Extract the (x, y) coordinate from the center of the cell holding the provided text.  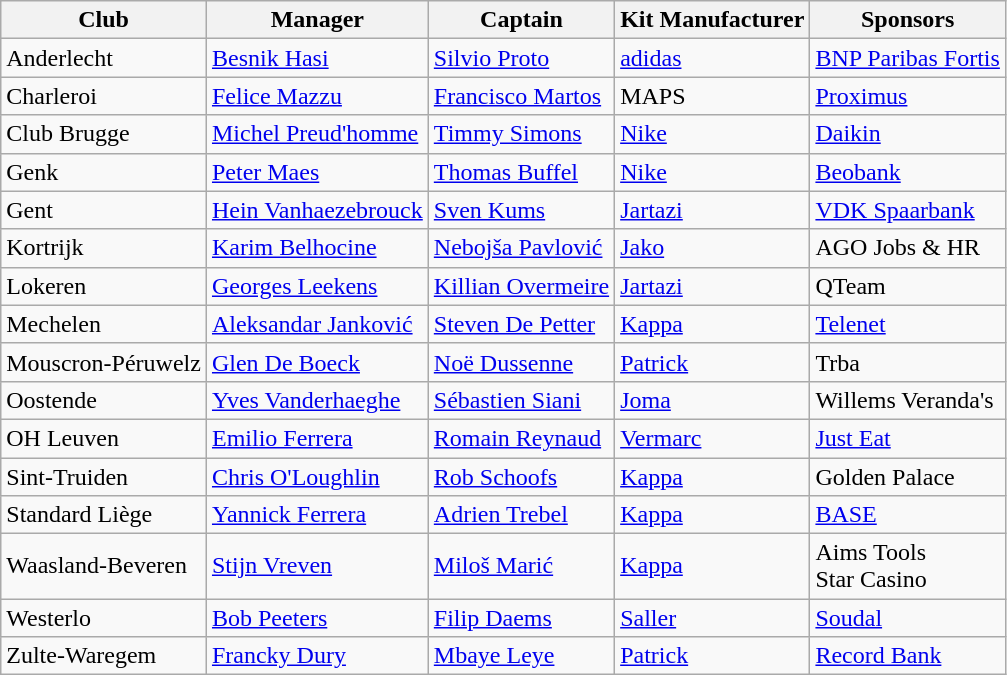
adidas (712, 58)
Francisco Martos (521, 96)
Besnik Hasi (317, 58)
Yannick Ferrera (317, 515)
Peter Maes (317, 172)
Proximus (908, 96)
Anderlecht (104, 58)
Willems Veranda's (908, 400)
Filip Daems (521, 618)
Aleksandar Janković (317, 324)
Daikin (908, 134)
Sponsors (908, 20)
Sven Kums (521, 210)
Steven De Petter (521, 324)
Saller (712, 618)
Oostende (104, 400)
Yves Vanderhaeghe (317, 400)
Joma (712, 400)
Stijn Vreven (317, 566)
Thomas Buffel (521, 172)
Mouscron-Péruwelz (104, 362)
Manager (317, 20)
Noë Dussenne (521, 362)
Sébastien Siani (521, 400)
Captain (521, 20)
Silvio Proto (521, 58)
Romain Reynaud (521, 438)
Timmy Simons (521, 134)
Glen De Boeck (317, 362)
Just Eat (908, 438)
MAPS (712, 96)
VDK Spaarbank (908, 210)
Gent (104, 210)
Vermarc (712, 438)
Trba (908, 362)
Adrien Trebel (521, 515)
Michel Preud'homme (317, 134)
OH Leuven (104, 438)
Lokeren (104, 286)
Genk (104, 172)
QTeam (908, 286)
Club Brugge (104, 134)
Killian Overmeire (521, 286)
Nebojša Pavlović (521, 248)
Waasland-Beveren (104, 566)
Hein Vanhaezebrouck (317, 210)
Emilio Ferrera (317, 438)
Standard Liège (104, 515)
Bob Peeters (317, 618)
Golden Palace (908, 477)
Beobank (908, 172)
BNP Paribas Fortis (908, 58)
AGO Jobs & HR (908, 248)
Georges Leekens (317, 286)
Record Bank (908, 656)
Charleroi (104, 96)
Felice Mazzu (317, 96)
Mechelen (104, 324)
Westerlo (104, 618)
Kit Manufacturer (712, 20)
Karim Belhocine (317, 248)
Soudal (908, 618)
Sint-Truiden (104, 477)
Club (104, 20)
Francky Dury (317, 656)
Jako (712, 248)
Telenet (908, 324)
Miloš Marić (521, 566)
BASE (908, 515)
Kortrijk (104, 248)
Rob Schoofs (521, 477)
Chris O'Loughlin (317, 477)
Zulte-Waregem (104, 656)
Mbaye Leye (521, 656)
Aims Tools Star Casino (908, 566)
